Capture the cell that displays the provided text and extract its [x, y] central coordinate. 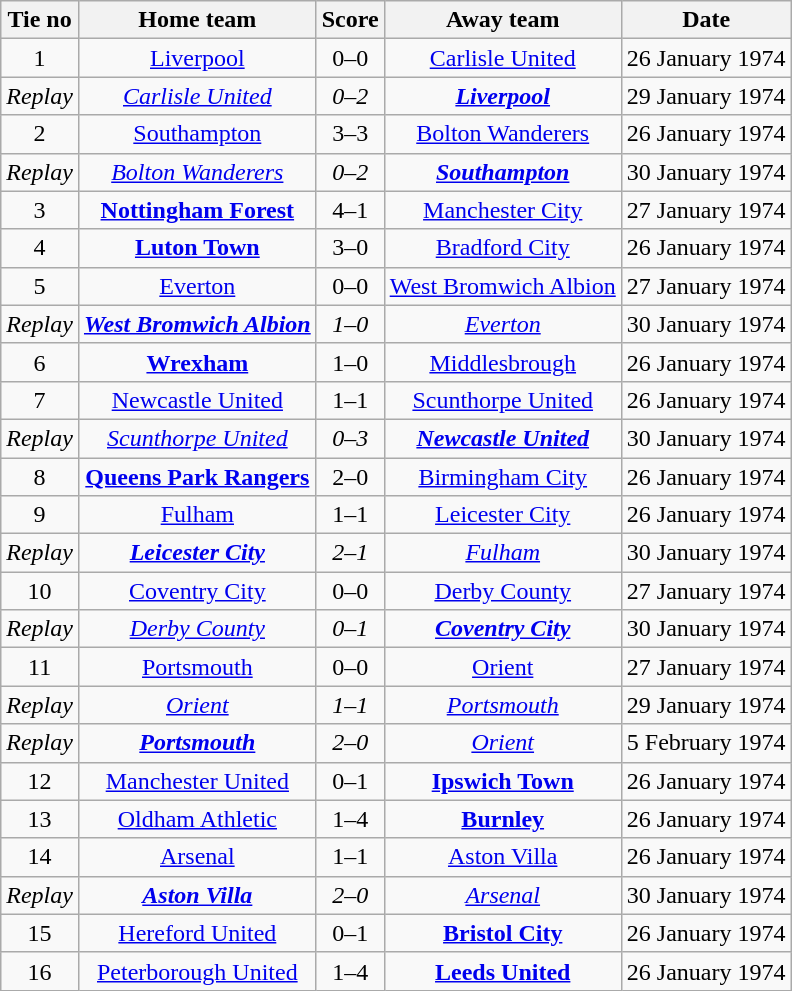
6 [40, 362]
Manchester City [502, 210]
Bristol City [502, 933]
4–1 [350, 210]
Home team [197, 20]
Tie no [40, 20]
4 [40, 248]
Manchester United [197, 781]
10 [40, 591]
2–1 [350, 553]
5 February 1974 [706, 743]
Nottingham Forest [197, 210]
Oldham Athletic [197, 819]
5 [40, 286]
Queens Park Rangers [197, 477]
14 [40, 857]
Middlesbrough [502, 362]
2 [40, 134]
13 [40, 819]
16 [40, 971]
Date [706, 20]
15 [40, 933]
0–3 [350, 438]
Score [350, 20]
1 [40, 58]
Bradford City [502, 248]
7 [40, 400]
Peterborough United [197, 971]
12 [40, 781]
Hereford United [197, 933]
8 [40, 477]
11 [40, 667]
Leeds United [502, 971]
Ipswich Town [502, 781]
9 [40, 515]
Luton Town [197, 248]
Burnley [502, 819]
3–3 [350, 134]
3–0 [350, 248]
3 [40, 210]
Birmingham City [502, 477]
Away team [502, 20]
Wrexham [197, 362]
